Locate the cell with the specified text and output its [x, y] center coordinate. 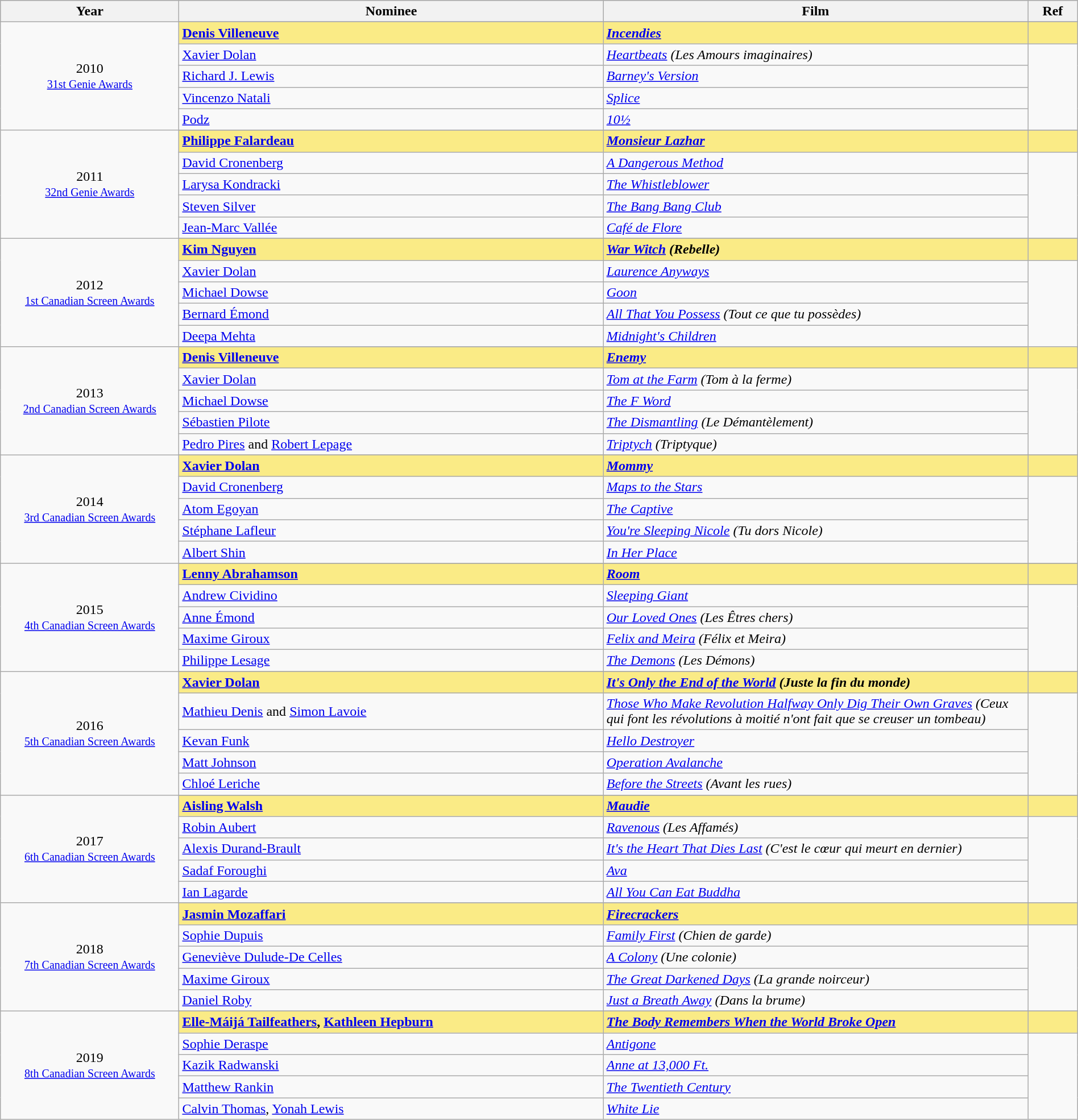
Barney's Version [815, 76]
Film [815, 11]
Philippe Falardeau [391, 141]
Deepa Mehta [391, 336]
Larysa Kondracki [391, 184]
Antigone [815, 1044]
Albert Shin [391, 552]
Enemy [815, 358]
It's the Heart That Dies Last (C'est le cœur qui meurt en dernier) [815, 849]
Kim Nguyen [391, 249]
2014 3rd Canadian Screen Awards [90, 509]
Richard J. Lewis [391, 76]
Midnight's Children [815, 336]
Sébastien Pilote [391, 422]
War Witch (Rebelle) [815, 249]
White Lie [815, 1109]
A Colony (Une colonie) [815, 957]
Daniel Roby [391, 1001]
Ravenous (Les Affamés) [815, 827]
Firecrackers [815, 914]
Podz [391, 119]
In Her Place [815, 552]
All That You Possess (Tout ce que tu possèdes) [815, 314]
2018 7th Canadian Screen Awards [90, 957]
Before the Streets (Avant les rues) [815, 784]
The Demons (Les Démons) [815, 661]
Triptych (Triptyque) [815, 444]
Tom at the Farm (Tom à la ferme) [815, 379]
Felix and Meira (Félix et Meira) [815, 639]
Andrew Cividino [391, 595]
Ian Lagarde [391, 892]
Anne at 13,000 Ft. [815, 1065]
Geneviève Dulude-De Celles [391, 957]
Kevan Funk [391, 741]
Those Who Make Revolution Halfway Only Dig Their Own Graves (Ceux qui font les révolutions à moitié n'ont fait que se creuser un tombeau) [815, 712]
Heartbeats (Les Amours imaginaires) [815, 55]
Splice [815, 98]
The Dismantling (Le Démantèlement) [815, 422]
Family First (Chien de garde) [815, 935]
The Great Darkened Days (La grande noirceur) [815, 978]
Sophie Dupuis [391, 935]
Maps to the Stars [815, 487]
Maudie [815, 806]
Bernard Émond [391, 314]
Ava [815, 870]
A Dangerous Method [815, 163]
Philippe Lesage [391, 661]
Year [90, 11]
Elle-Máijá Tailfeathers, Kathleen Hepburn [391, 1022]
You're Sleeping Nicole (Tu dors Nicole) [815, 530]
Mathieu Denis and Simon Lavoie [391, 712]
Chloé Leriche [391, 784]
Café de Flore [815, 227]
Aisling Walsh [391, 806]
All You Can Eat Buddha [815, 892]
Goon [815, 293]
Stéphane Lafleur [391, 530]
Nominee [391, 11]
Robin Aubert [391, 827]
2012 1st Canadian Screen Awards [90, 292]
Matt Johnson [391, 762]
The Bang Bang Club [815, 206]
Steven Silver [391, 206]
2019 8th Canadian Screen Awards [90, 1065]
Hello Destroyer [815, 741]
The Whistleblower [815, 184]
Sadaf Foroughi [391, 870]
Atom Egoyan [391, 509]
Monsieur Lazhar [815, 141]
Incendies [815, 33]
Kazik Radwanski [391, 1065]
Jasmin Mozaffari [391, 914]
10½ [815, 119]
The Body Remembers When the World Broke Open [815, 1022]
It's Only the End of the World (Juste la fin du monde) [815, 682]
The F Word [815, 401]
2013 2nd Canadian Screen Awards [90, 401]
2016 5th Canadian Screen Awards [90, 733]
Ref [1053, 11]
Just a Breath Away (Dans la brume) [815, 1001]
The Captive [815, 509]
Room [815, 574]
Alexis Durand-Brault [391, 849]
2017 6th Canadian Screen Awards [90, 849]
Our Loved Ones (Les Êtres chers) [815, 617]
Lenny Abrahamson [391, 574]
Anne Émond [391, 617]
Calvin Thomas, Yonah Lewis [391, 1109]
2015 4th Canadian Screen Awards [90, 617]
Pedro Pires and Robert Lepage [391, 444]
Jean-Marc Vallée [391, 227]
Sleeping Giant [815, 595]
Sophie Deraspe [391, 1044]
Operation Avalanche [815, 762]
2010 31st Genie Awards [90, 76]
The Twentieth Century [815, 1087]
2011 32nd Genie Awards [90, 184]
Laurence Anyways [815, 271]
Mommy [815, 466]
Matthew Rankin [391, 1087]
Vincenzo Natali [391, 98]
